From the cell containing the given text, extract its center point as (x, y) coordinate. 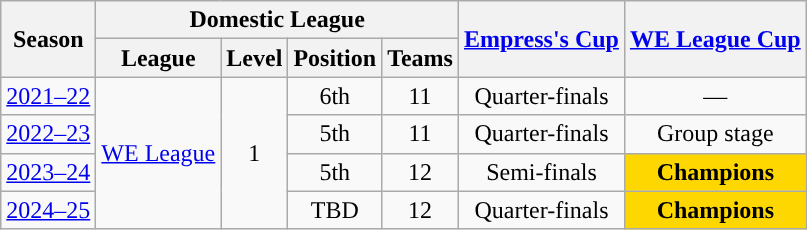
WE League (158, 153)
Season (48, 39)
Position (335, 58)
2023–24 (48, 172)
Teams (420, 58)
Level (254, 58)
— (715, 96)
2024–25 (48, 210)
Semi-finals (541, 172)
TBD (335, 210)
Empress's Cup (541, 39)
6th (335, 96)
Domestic League (278, 20)
2021–22 (48, 96)
WE League Cup (715, 39)
League (158, 58)
Group stage (715, 134)
2022–23 (48, 134)
1 (254, 153)
